Pinpoint the cell where the given text exists, returning its (X, Y) midpoint coordinate. 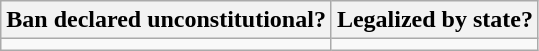
Ban declared unconstitutional? (166, 20)
Legalized by state? (434, 20)
